Detect which cell encompasses the target text, then output its (x, y) center coordinate. 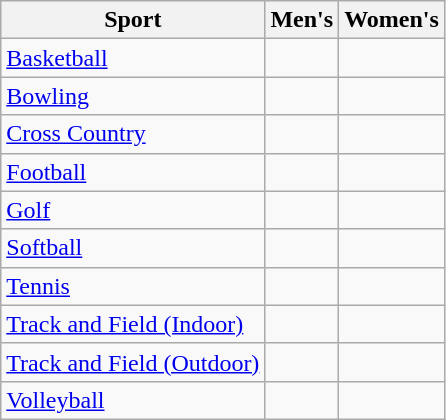
Football (133, 172)
Bowling (133, 96)
Track and Field (Indoor) (133, 324)
Men's (302, 20)
Golf (133, 210)
Cross Country (133, 134)
Track and Field (Outdoor) (133, 362)
Tennis (133, 286)
Sport (133, 20)
Basketball (133, 58)
Softball (133, 248)
Volleyball (133, 400)
Women's (392, 20)
